Scan for the cell matching the given text and deliver its (x, y) coordinate at center. 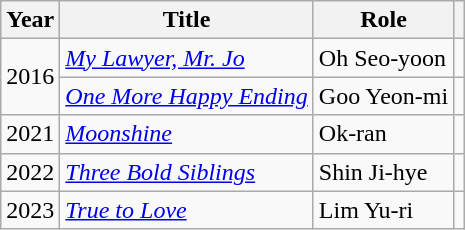
Year (30, 20)
2023 (30, 210)
True to Love (186, 210)
2022 (30, 172)
One More Happy Ending (186, 96)
Oh Seo-yoon (383, 58)
Shin Ji-hye (383, 172)
My Lawyer, Mr. Jo (186, 58)
Ok-ran (383, 134)
Goo Yeon-mi (383, 96)
2016 (30, 77)
Title (186, 20)
Moonshine (186, 134)
Lim Yu-ri (383, 210)
2021 (30, 134)
Role (383, 20)
Three Bold Siblings (186, 172)
